Detect which cell encompasses the target text, then output its (x, y) center coordinate. 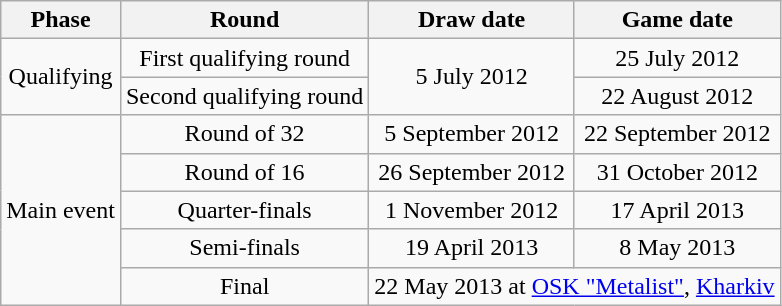
25 July 2012 (677, 58)
8 May 2013 (677, 248)
22 August 2012 (677, 96)
5 July 2012 (472, 77)
1 November 2012 (472, 210)
Game date (677, 20)
5 September 2012 (472, 134)
Round of 16 (244, 172)
Qualifying (61, 77)
Quarter-finals (244, 210)
17 April 2013 (677, 210)
22 May 2013 at OSK "Metalist", Kharkiv (574, 286)
Draw date (472, 20)
First qualifying round (244, 58)
22 September 2012 (677, 134)
Second qualifying round (244, 96)
19 April 2013 (472, 248)
31 October 2012 (677, 172)
26 September 2012 (472, 172)
Semi-finals (244, 248)
Final (244, 286)
Phase (61, 20)
Round (244, 20)
Main event (61, 210)
Round of 32 (244, 134)
